Output the [x, y] coordinate of the center of the cell containing the given text.  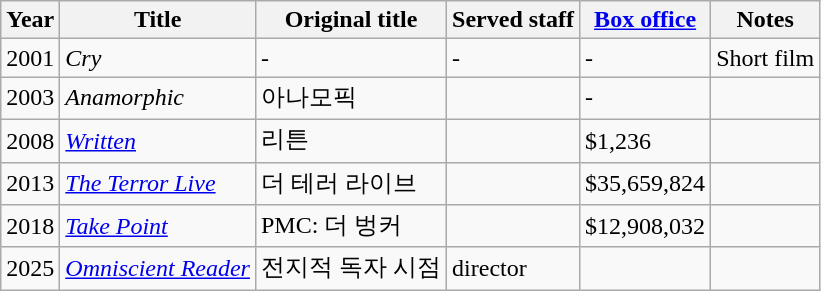
$35,659,824 [646, 184]
2003 [30, 98]
Served staff [514, 20]
2001 [30, 58]
director [514, 268]
$1,236 [646, 140]
$12,908,032 [646, 226]
Title [158, 20]
아나모픽 [350, 98]
PMC: 더 벙커 [350, 226]
Short film [766, 58]
Cry [158, 58]
Omniscient Reader [158, 268]
Original title [350, 20]
전지적 독자 시점 [350, 268]
Anamorphic [158, 98]
Box office [646, 20]
Take Point [158, 226]
2008 [30, 140]
Year [30, 20]
2013 [30, 184]
The Terror Live [158, 184]
리튼 [350, 140]
2025 [30, 268]
Written [158, 140]
2018 [30, 226]
Notes [766, 20]
더 테러 라이브 [350, 184]
